Pinpoint the cell where the given text exists, returning its [X, Y] midpoint coordinate. 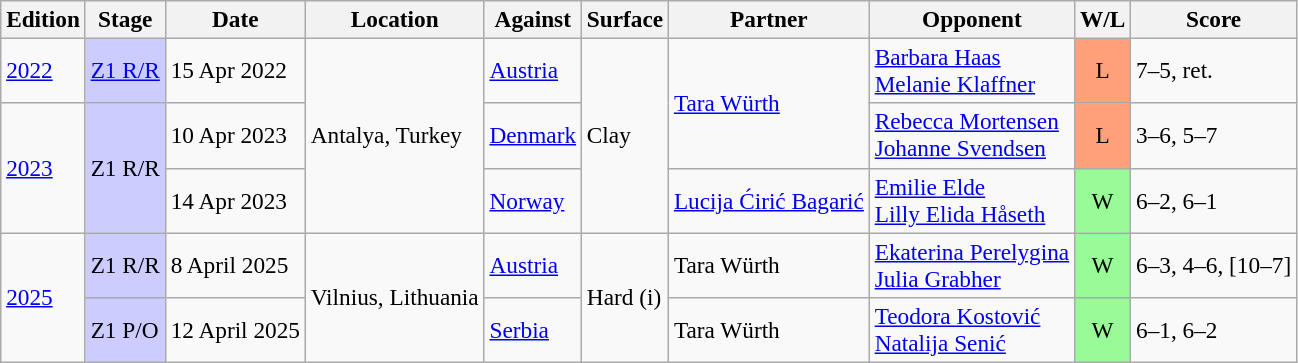
Clay [624, 135]
10 Apr 2023 [235, 136]
2022 [44, 70]
15 Apr 2022 [235, 70]
Vilnius, Lithuania [394, 297]
6–3, 4–6, [10–7] [1214, 264]
Date [235, 19]
Surface [624, 19]
Antalya, Turkey [394, 135]
Emilie EldeLilly Elida Håseth [972, 200]
Denmark [532, 136]
Barbara HaasMelanie Klaffner [972, 70]
Serbia [532, 330]
14 Apr 2023 [235, 200]
6–2, 6–1 [1214, 200]
Against [532, 19]
Teodora KostovićNatalija Senić [972, 330]
Edition [44, 19]
Z1 P/O [125, 330]
Partner [770, 19]
Location [394, 19]
Stage [125, 19]
12 April 2025 [235, 330]
2023 [44, 168]
Norway [532, 200]
2025 [44, 297]
Ekaterina PerelyginaJulia Grabher [972, 264]
Hard (i) [624, 297]
3–6, 5–7 [1214, 136]
8 April 2025 [235, 264]
Score [1214, 19]
Rebecca MortensenJohanne Svendsen [972, 136]
W/L [1103, 19]
Lucija Ćirić Bagarić [770, 200]
Opponent [972, 19]
6–1, 6–2 [1214, 330]
7–5, ret. [1214, 70]
